Scan for the cell matching the given text and deliver its [x, y] coordinate at center. 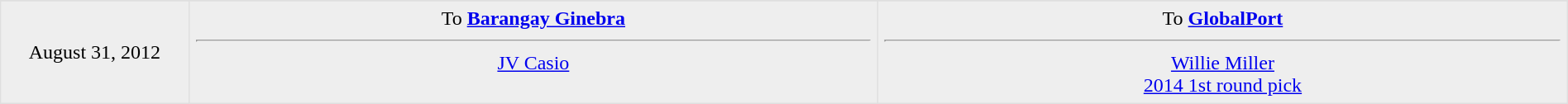
August 31, 2012 [94, 52]
To GlobalPortWillie Miller 2014 1st round pick [1223, 52]
To Barangay GinebraJV Casio [533, 52]
